Detect which cell encompasses the target text, then output its [x, y] center coordinate. 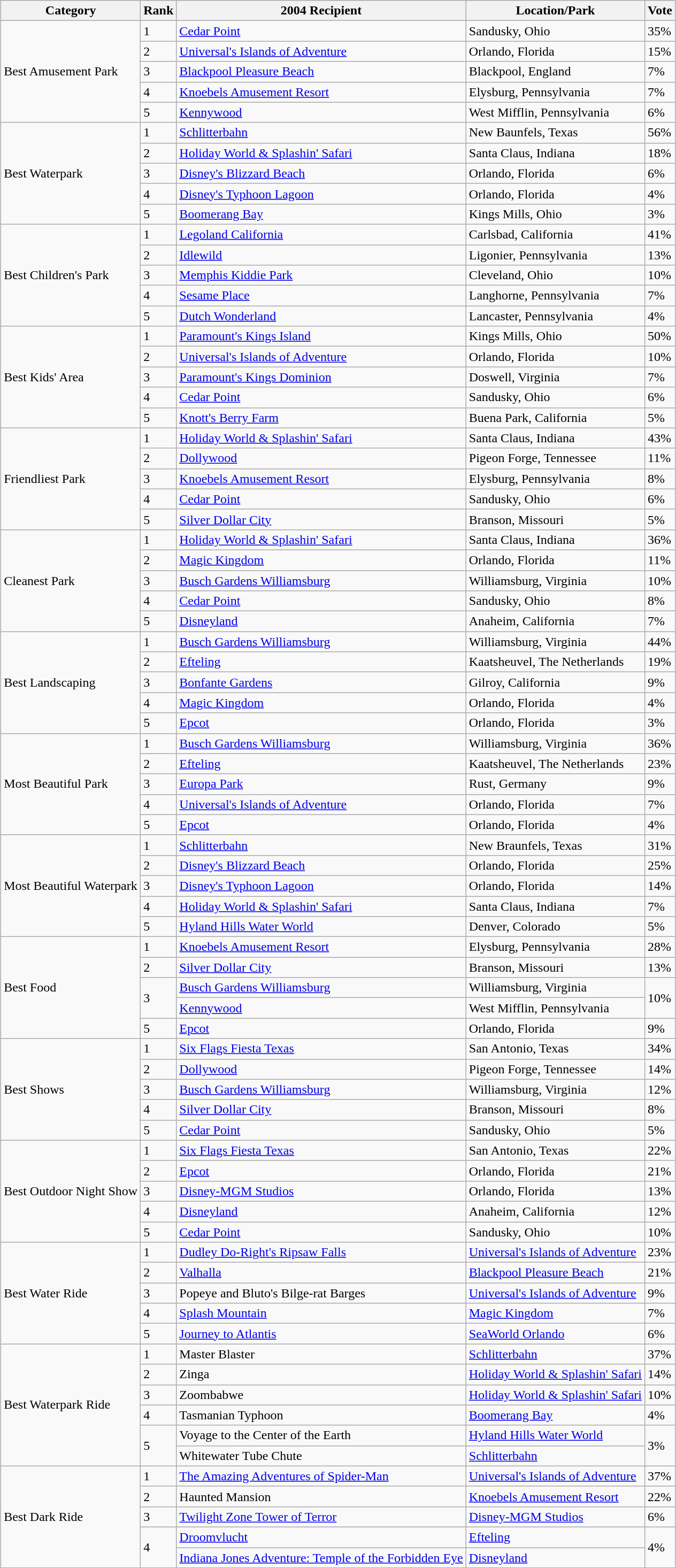
Best Waterpark Ride [71, 1405]
Splash Mountain [321, 1313]
44% [660, 642]
Best Dark Ride [71, 1517]
Europa Park [321, 784]
Best Outdoor Night Show [71, 1191]
2004 Recipient [321, 11]
Paramount's Kings Island [321, 336]
Best Landscaping [71, 682]
35% [660, 31]
43% [660, 438]
Whitewater Tube Chute [321, 1456]
Best Shows [71, 1089]
Best Children's Park [71, 275]
Buena Park, California [555, 418]
31% [660, 845]
Best Amusement Park [71, 72]
Master Blaster [321, 1354]
56% [660, 133]
18% [660, 153]
Best Kids' Area [71, 377]
Idlewild [321, 255]
28% [660, 947]
SeaWorld Orlando [555, 1334]
Knott's Berry Farm [321, 418]
Most Beautiful Waterpark [71, 886]
Zinga [321, 1374]
Dutch Wonderland [321, 316]
Cleanest Park [71, 580]
Legoland California [321, 234]
The Amazing Adventures of Spider-Man [321, 1476]
Most Beautiful Park [71, 784]
Doswell, Virginia [555, 377]
Popeye and Bluto's Bilge-rat Barges [321, 1293]
Indiana Jones Adventure: Temple of the Forbidden Eye [321, 1558]
Zoombabwe [321, 1395]
Twilight Zone Tower of Terror [321, 1517]
Langhorne, Pennsylvania [555, 296]
41% [660, 234]
Bonfante Gardens [321, 682]
34% [660, 1049]
Rust, Germany [555, 784]
Rank [158, 11]
Category [71, 11]
Location/Park [555, 11]
Haunted Mansion [321, 1496]
Blackpool, England [555, 72]
New Baunfels, Texas [555, 133]
Ligonier, Pennsylvania [555, 255]
Valhalla [321, 1273]
Lancaster, Pennsylvania [555, 316]
15% [660, 51]
19% [660, 662]
Sesame Place [321, 296]
50% [660, 336]
Best Water Ride [71, 1293]
Best Food [71, 988]
Carlsbad, California [555, 234]
25% [660, 865]
Friendliest Park [71, 479]
Denver, Colorado [555, 927]
Droomvlucht [321, 1537]
Voyage to the Center of the Earth [321, 1435]
New Braunfels, Texas [555, 845]
Vote [660, 11]
Best Waterpark [71, 173]
Gilroy, California [555, 682]
Paramount's Kings Dominion [321, 377]
Journey to Atlantis [321, 1334]
Tasmanian Typhoon [321, 1415]
Cleveland, Ohio [555, 275]
Dudley Do-Right's Ripsaw Falls [321, 1252]
Memphis Kiddie Park [321, 275]
